From the cell containing the given text, extract its center point as [X, Y] coordinate. 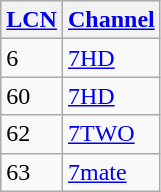
60 [32, 96]
LCN [32, 20]
7mate [111, 172]
63 [32, 172]
7TWO [111, 134]
6 [32, 58]
Channel [111, 20]
62 [32, 134]
